Scan for the cell matching the given text and deliver its [X, Y] coordinate at center. 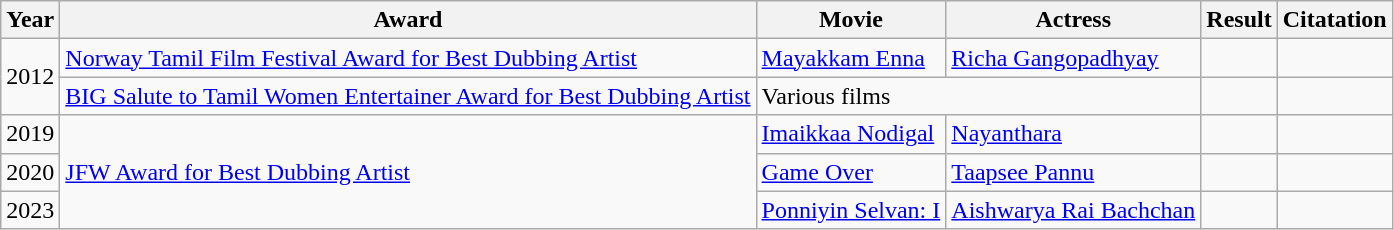
Nayanthara [1074, 134]
Actress [1074, 20]
2020 [30, 172]
Award [408, 20]
Aishwarya Rai Bachchan [1074, 210]
Richa Gangopadhyay [1074, 58]
Game Over [851, 172]
Various films [978, 96]
Imaikkaa Nodigal [851, 134]
Year [30, 20]
Citatation [1334, 20]
2019 [30, 134]
Mayakkam Enna [851, 58]
Ponniyin Selvan: I [851, 210]
BIG Salute to Tamil Women Entertainer Award for Best Dubbing Artist [408, 96]
Movie [851, 20]
Taapsee Pannu [1074, 172]
2012 [30, 77]
JFW Award for Best Dubbing Artist [408, 172]
2023 [30, 210]
Norway Tamil Film Festival Award for Best Dubbing Artist [408, 58]
Result [1239, 20]
